Identify which cell holds the provided text, then report its (x, y) central coordinate. 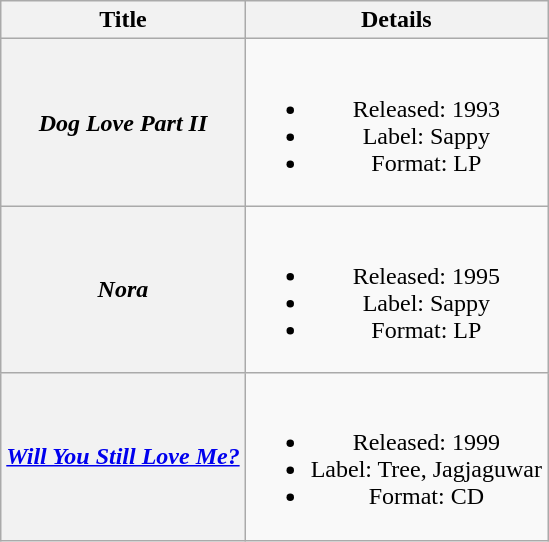
Nora (123, 290)
Dog Love Part II (123, 122)
Released: 1993Label: SappyFormat: LP (396, 122)
Will You Still Love Me? (123, 456)
Details (396, 20)
Released: 1995Label: SappyFormat: LP (396, 290)
Released: 1999Label: Tree, JagjaguwarFormat: CD (396, 456)
Title (123, 20)
